Determine the [x, y] coordinate at the center of the cell enclosing the given text.  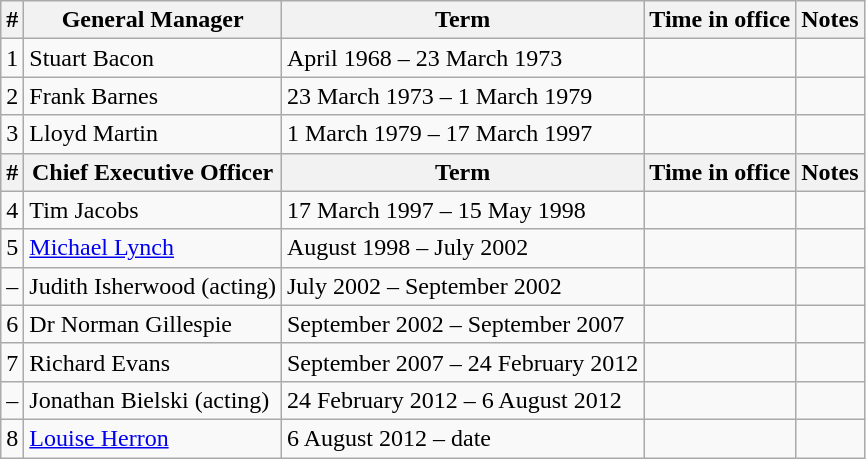
6 [12, 324]
Stuart Bacon [153, 58]
4 [12, 210]
7 [12, 362]
Chief Executive Officer [153, 172]
1 [12, 58]
April 1968 – 23 March 1973 [462, 58]
17 March 1997 – 15 May 1998 [462, 210]
2 [12, 96]
Richard Evans [153, 362]
5 [12, 248]
Michael Lynch [153, 248]
24 February 2012 – 6 August 2012 [462, 400]
6 August 2012 – date [462, 438]
Frank Barnes [153, 96]
September 2007 – 24 February 2012 [462, 362]
3 [12, 134]
Jonathan Bielski (acting) [153, 400]
8 [12, 438]
July 2002 – September 2002 [462, 286]
Dr Norman Gillespie [153, 324]
Lloyd Martin [153, 134]
1 March 1979 – 17 March 1997 [462, 134]
Tim Jacobs [153, 210]
23 March 1973 – 1 March 1979 [462, 96]
Louise Herron [153, 438]
General Manager [153, 20]
Judith Isherwood (acting) [153, 286]
September 2002 – September 2007 [462, 324]
August 1998 – July 2002 [462, 248]
